From the cell containing the given text, extract its center point as [X, Y] coordinate. 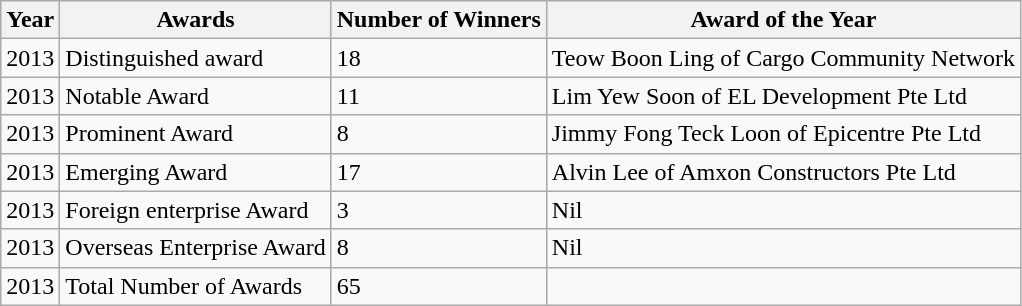
Overseas Enterprise Award [196, 248]
18 [438, 58]
Lim Yew Soon of EL Development Pte Ltd [783, 96]
65 [438, 286]
Number of Winners [438, 20]
Year [30, 20]
Teow Boon Ling of Cargo Community Network [783, 58]
Alvin Lee of Amxon Constructors Pte Ltd [783, 172]
Total Number of Awards [196, 286]
Awards [196, 20]
17 [438, 172]
Jimmy Fong Teck Loon of Epicentre Pte Ltd [783, 134]
Emerging Award [196, 172]
Award of the Year [783, 20]
11 [438, 96]
Foreign enterprise Award [196, 210]
3 [438, 210]
Distinguished award [196, 58]
Prominent Award [196, 134]
Notable Award [196, 96]
